Determine the [x, y] coordinate at the center of the cell enclosing the given text.  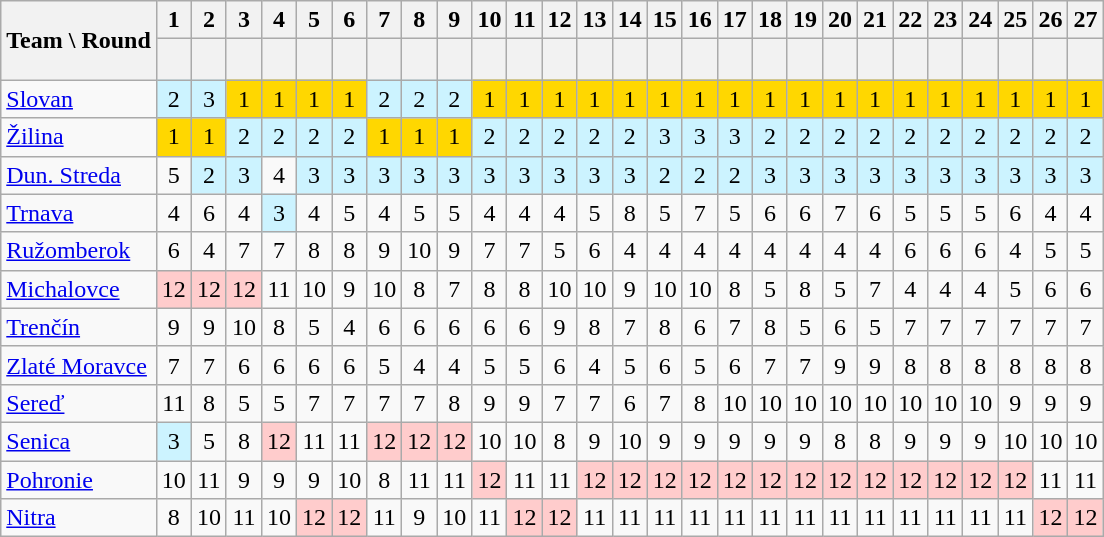
27 [1086, 20]
Ružomberok [79, 251]
Slovan [79, 99]
19 [804, 20]
Dun. Streda [79, 175]
Senica [79, 441]
25 [1016, 20]
Trenčín [79, 327]
18 [770, 20]
14 [630, 20]
Sereď [79, 403]
Pohronie [79, 479]
Zlaté Moravce [79, 365]
23 [946, 20]
Žilina [79, 137]
Michalovce [79, 289]
21 [876, 20]
Nitra [79, 518]
26 [1050, 20]
13 [594, 20]
15 [664, 20]
20 [840, 20]
16 [700, 20]
22 [910, 20]
17 [734, 20]
Trnava [79, 213]
24 [980, 20]
Team \ Round [79, 40]
